Return the (X, Y) coordinate for the center point of the cell that contains the specified text.  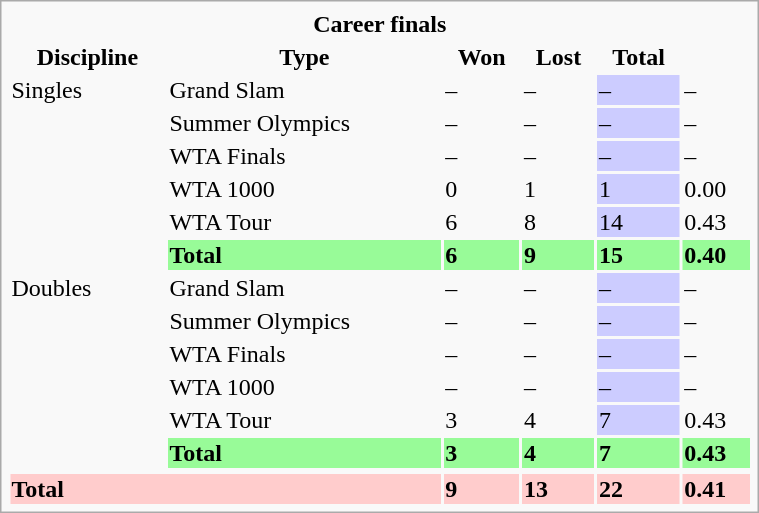
Won (482, 57)
22 (638, 489)
Discipline (88, 57)
15 (638, 255)
14 (638, 222)
13 (559, 489)
0.00 (716, 189)
Type (304, 57)
Career finals (380, 24)
8 (559, 222)
Doubles (88, 370)
Singles (88, 172)
0.41 (716, 489)
Lost (559, 57)
0 (482, 189)
0.40 (716, 255)
